Detect which cell encompasses the target text, then output its (X, Y) center coordinate. 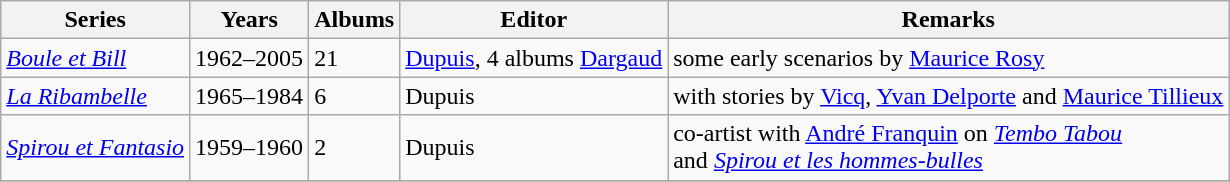
Boule et Bill (96, 58)
2 (354, 148)
La Ribambelle (96, 96)
Remarks (948, 20)
1962–2005 (250, 58)
co-artist with André Franquin on Tembo Tabouand Spirou et les hommes-bulles (948, 148)
1959–1960 (250, 148)
Editor (534, 20)
6 (354, 96)
1965–1984 (250, 96)
Dupuis, 4 albums Dargaud (534, 58)
Spirou et Fantasio (96, 148)
some early scenarios by Maurice Rosy (948, 58)
21 (354, 58)
Series (96, 20)
Years (250, 20)
Albums (354, 20)
with stories by Vicq, Yvan Delporte and Maurice Tillieux (948, 96)
